Scan for the cell matching the given text and deliver its [x, y] coordinate at center. 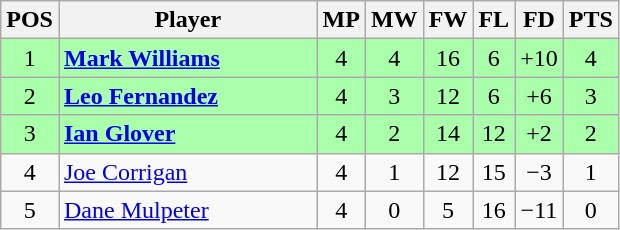
+6 [540, 96]
Dane Mulpeter [188, 210]
Mark Williams [188, 58]
FW [448, 20]
Ian Glover [188, 134]
FL [494, 20]
−3 [540, 172]
FD [540, 20]
Leo Fernandez [188, 96]
Joe Corrigan [188, 172]
Player [188, 20]
+10 [540, 58]
15 [494, 172]
POS [30, 20]
+2 [540, 134]
−11 [540, 210]
PTS [590, 20]
MW [394, 20]
14 [448, 134]
MP [341, 20]
